From the cell containing the given text, extract its center point as (x, y) coordinate. 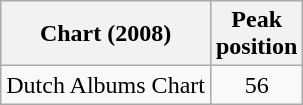
Dutch Albums Chart (106, 85)
Peakposition (256, 34)
Chart (2008) (106, 34)
56 (256, 85)
